Extract the [x, y] coordinate from the center of the cell holding the provided text.  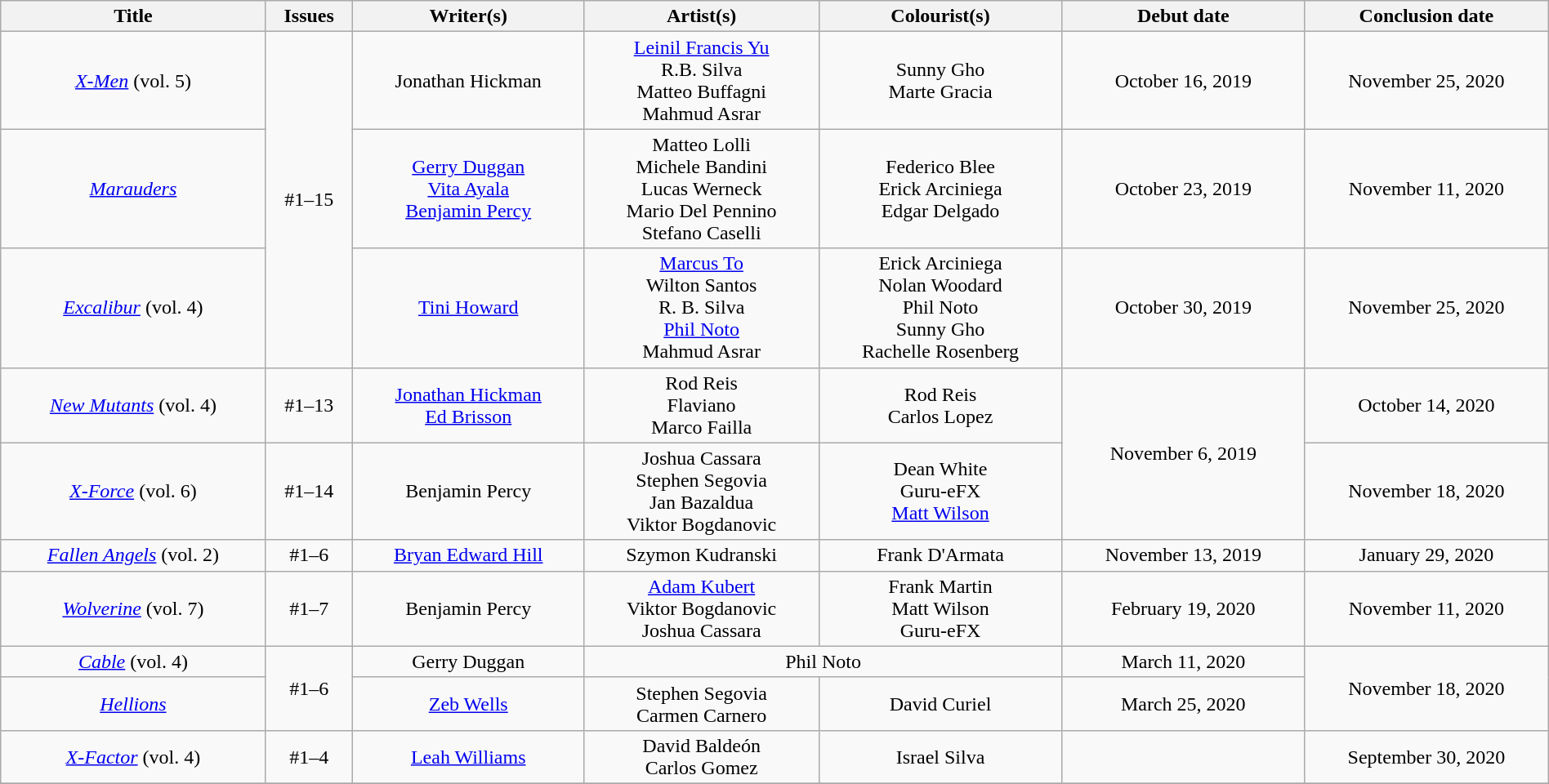
September 30, 2020 [1426, 756]
#1–7 [309, 608]
Sunny GhoMarte Gracia [940, 80]
Phil Noto [824, 661]
Wolverine (vol. 7) [133, 608]
Israel Silva [940, 756]
Gerry Duggan [468, 661]
Marcus ToWilton SantosR. B. SilvaPhil NotoMahmud Asrar [701, 308]
Artist(s) [701, 16]
Stephen SegoviaCarmen Carnero [701, 704]
X-Factor (vol. 4) [133, 756]
#1–15 [309, 199]
November 6, 2019 [1183, 454]
Conclusion date [1426, 16]
Leah Williams [468, 756]
Adam KubertViktor BogdanovicJoshua Cassara [701, 608]
January 29, 2020 [1426, 555]
Issues [309, 16]
Fallen Angels (vol. 2) [133, 555]
Joshua CassaraStephen SegoviaJan BazalduaViktor Bogdanovic [701, 492]
Erick ArciniegaNolan WoodardPhil NotoSunny GhoRachelle Rosenberg [940, 308]
Frank MartinMatt WilsonGuru-eFX [940, 608]
Writer(s) [468, 16]
Cable (vol. 4) [133, 661]
David Curiel [940, 704]
October 23, 2019 [1183, 189]
March 11, 2020 [1183, 661]
X-Men (vol. 5) [133, 80]
Rod ReisFlavianoMarco Failla [701, 405]
Title [133, 16]
Zeb Wells [468, 704]
Gerry DugganVita AyalaBenjamin Percy [468, 189]
Marauders [133, 189]
#1–13 [309, 405]
Bryan Edward Hill [468, 555]
Leinil Francis YuR.B. SilvaMatteo BuffagniMahmud Asrar [701, 80]
October 30, 2019 [1183, 308]
Colourist(s) [940, 16]
Federico BleeErick ArciniegaEdgar Delgado [940, 189]
Rod ReisCarlos Lopez [940, 405]
October 14, 2020 [1426, 405]
Szymon Kudranski [701, 555]
Frank D'Armata [940, 555]
Excalibur (vol. 4) [133, 308]
Dean WhiteGuru-eFXMatt Wilson [940, 492]
February 19, 2020 [1183, 608]
Matteo LolliMichele BandiniLucas WerneckMario Del PenninoStefano Caselli [701, 189]
March 25, 2020 [1183, 704]
November 13, 2019 [1183, 555]
#1–4 [309, 756]
Tini Howard [468, 308]
October 16, 2019 [1183, 80]
Hellions [133, 704]
Jonathan Hickman [468, 80]
David BaldeónCarlos Gomez [701, 756]
#1–14 [309, 492]
Debut date [1183, 16]
Jonathan HickmanEd Brisson [468, 405]
New Mutants (vol. 4) [133, 405]
X-Force (vol. 6) [133, 492]
